Scan for the cell matching the given text and deliver its (x, y) coordinate at center. 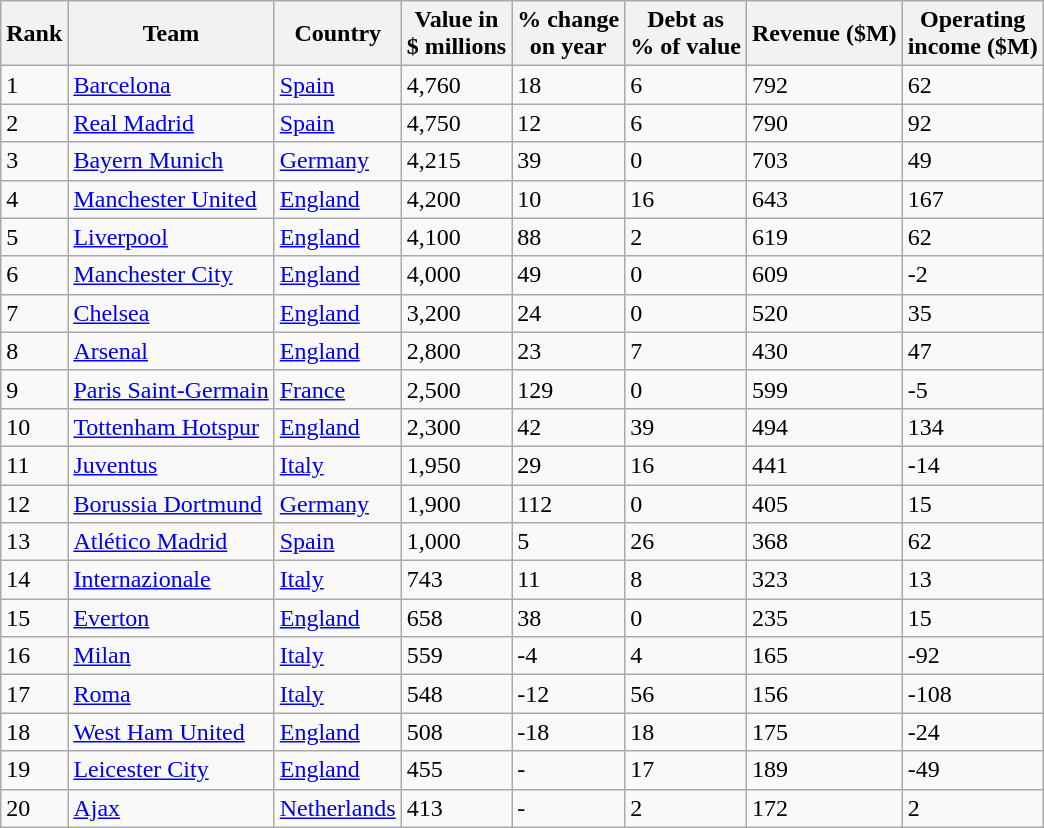
609 (824, 275)
Milan (171, 656)
92 (972, 123)
Netherlands (338, 808)
3 (34, 161)
29 (568, 465)
Chelsea (171, 313)
26 (686, 542)
-4 (568, 656)
134 (972, 427)
Bayern Munich (171, 161)
Real Madrid (171, 123)
172 (824, 808)
494 (824, 427)
-49 (972, 770)
619 (824, 237)
167 (972, 199)
Manchester City (171, 275)
Leicester City (171, 770)
24 (568, 313)
235 (824, 618)
743 (456, 580)
129 (568, 389)
20 (34, 808)
441 (824, 465)
-5 (972, 389)
Roma (171, 694)
548 (456, 694)
-92 (972, 656)
559 (456, 656)
643 (824, 199)
Value in$ millions (456, 34)
-18 (568, 732)
1,900 (456, 503)
West Ham United (171, 732)
520 (824, 313)
658 (456, 618)
Country (338, 34)
35 (972, 313)
1,950 (456, 465)
Operatingincome ($M) (972, 34)
508 (456, 732)
1,000 (456, 542)
323 (824, 580)
France (338, 389)
Atlético Madrid (171, 542)
4,760 (456, 85)
% changeon year (568, 34)
14 (34, 580)
Tottenham Hotspur (171, 427)
-2 (972, 275)
4,100 (456, 237)
-108 (972, 694)
-12 (568, 694)
189 (824, 770)
9 (34, 389)
2,300 (456, 427)
Debt as% of value (686, 34)
430 (824, 351)
1 (34, 85)
88 (568, 237)
56 (686, 694)
38 (568, 618)
156 (824, 694)
-14 (972, 465)
165 (824, 656)
4,215 (456, 161)
19 (34, 770)
175 (824, 732)
4,000 (456, 275)
2,800 (456, 351)
23 (568, 351)
Arsenal (171, 351)
703 (824, 161)
455 (456, 770)
3,200 (456, 313)
413 (456, 808)
4,200 (456, 199)
Liverpool (171, 237)
Paris Saint-Germain (171, 389)
2,500 (456, 389)
Ajax (171, 808)
Manchester United (171, 199)
792 (824, 85)
112 (568, 503)
-24 (972, 732)
Barcelona (171, 85)
4,750 (456, 123)
47 (972, 351)
405 (824, 503)
Juventus (171, 465)
599 (824, 389)
Rank (34, 34)
Borussia Dortmund (171, 503)
Team (171, 34)
Revenue ($M) (824, 34)
Internazionale (171, 580)
368 (824, 542)
Everton (171, 618)
42 (568, 427)
790 (824, 123)
